Identify which cell holds the provided text, then report its [X, Y] central coordinate. 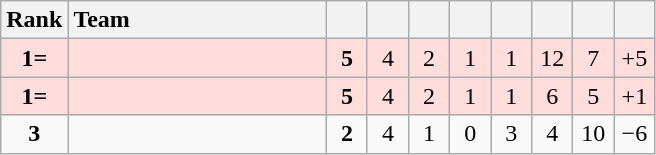
6 [552, 96]
+5 [634, 58]
0 [470, 134]
−6 [634, 134]
Rank [34, 20]
+1 [634, 96]
7 [594, 58]
12 [552, 58]
10 [594, 134]
Team [198, 20]
